Detect which cell encompasses the target text, then output its [x, y] center coordinate. 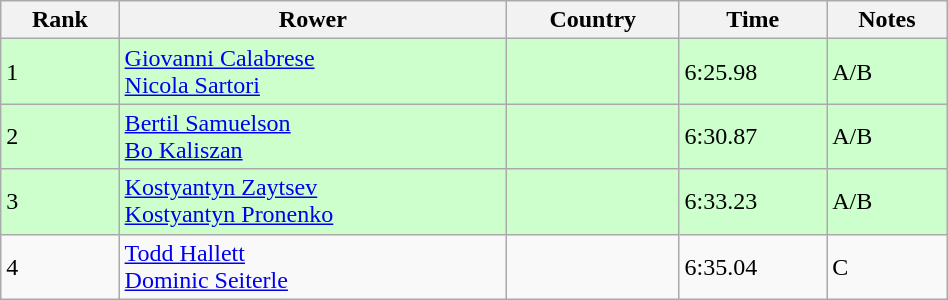
1 [60, 72]
Bertil Samuelson Bo Kaliszan [312, 136]
Notes [888, 20]
Rower [312, 20]
2 [60, 136]
Country [593, 20]
6:25.98 [753, 72]
6:35.04 [753, 266]
Todd Hallett Dominic Seiterle [312, 266]
6:33.23 [753, 202]
3 [60, 202]
Rank [60, 20]
6:30.87 [753, 136]
4 [60, 266]
Kostyantyn Zaytsev Kostyantyn Pronenko [312, 202]
Time [753, 20]
Giovanni Calabrese Nicola Sartori [312, 72]
C [888, 266]
